Identify which cell holds the provided text, then report its [X, Y] central coordinate. 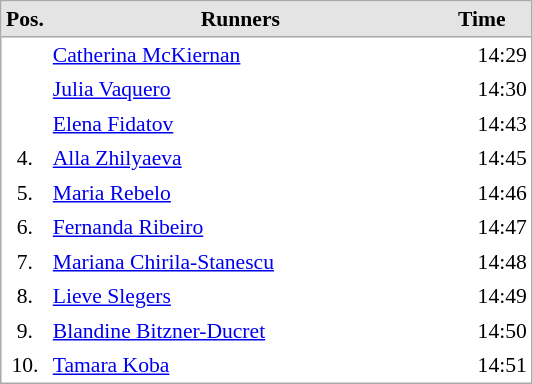
Tamara Koba [240, 365]
Fernanda Ribeiro [240, 227]
14:45 [482, 158]
14:46 [482, 193]
8. [26, 296]
9. [26, 331]
14:47 [482, 227]
14:49 [482, 296]
14:50 [482, 331]
10. [26, 365]
Mariana Chirila-Stanescu [240, 261]
Pos. [26, 20]
Julia Vaquero [240, 89]
4. [26, 158]
Runners [240, 20]
6. [26, 227]
7. [26, 261]
14:48 [482, 261]
14:43 [482, 123]
Lieve Slegers [240, 296]
5. [26, 193]
Blandine Bitzner-Ducret [240, 331]
14:51 [482, 365]
Alla Zhilyaeva [240, 158]
14:30 [482, 89]
Maria Rebelo [240, 193]
Elena Fidatov [240, 123]
Time [482, 20]
14:29 [482, 55]
Catherina McKiernan [240, 55]
